Locate the cell with the specified text and output its [X, Y] center coordinate. 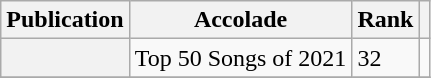
Accolade [240, 20]
32 [386, 58]
Top 50 Songs of 2021 [240, 58]
Rank [386, 20]
Publication [65, 20]
